Identify which cell holds the provided text, then report its (X, Y) central coordinate. 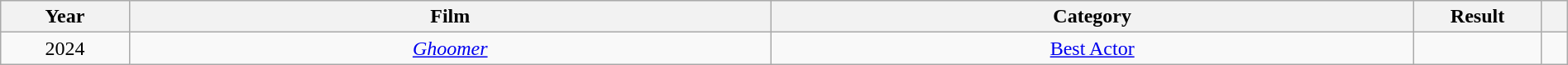
Year (65, 17)
Film (450, 17)
Category (1092, 17)
Best Actor (1092, 48)
Ghoomer (450, 48)
2024 (65, 48)
Result (1477, 17)
